Pinpoint the cell where the given text exists, returning its [X, Y] midpoint coordinate. 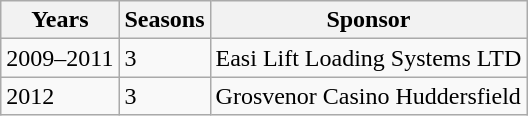
Sponsor [368, 20]
Years [60, 20]
Easi Lift Loading Systems LTD [368, 58]
2012 [60, 96]
Seasons [164, 20]
Grosvenor Casino Huddersfield [368, 96]
2009–2011 [60, 58]
